Return the [x, y] coordinate for the center point of the cell that contains the specified text.  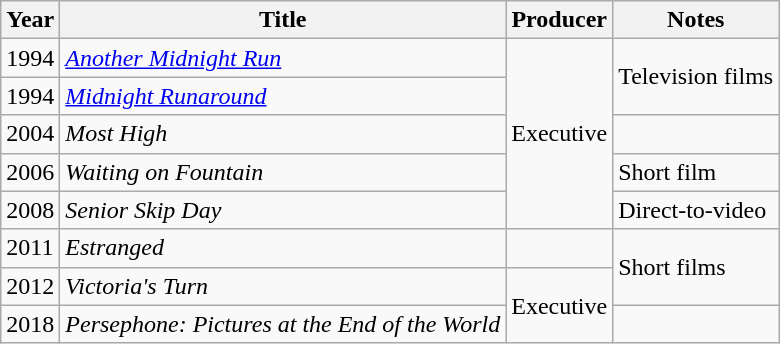
Short film [696, 172]
Television films [696, 77]
Persephone: Pictures at the End of the World [283, 324]
Year [30, 20]
Midnight Runaround [283, 96]
2018 [30, 324]
2008 [30, 210]
Estranged [283, 248]
2011 [30, 248]
Senior Skip Day [283, 210]
Victoria's Turn [283, 286]
Another Midnight Run [283, 58]
2012 [30, 286]
Title [283, 20]
Producer [560, 20]
Short films [696, 267]
Notes [696, 20]
2006 [30, 172]
Direct-to-video [696, 210]
Most High [283, 134]
2004 [30, 134]
Waiting on Fountain [283, 172]
